Detect which cell encompasses the target text, then output its (X, Y) center coordinate. 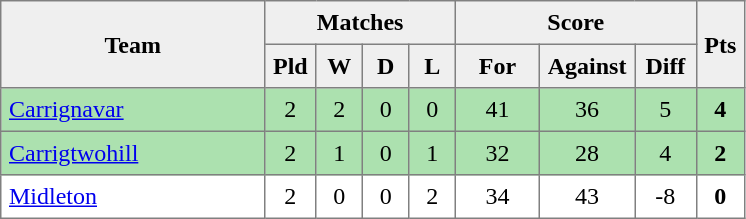
Carrigtwohill (133, 153)
Carrignavar (133, 110)
D (385, 66)
Against (586, 66)
Score (576, 23)
32 (497, 153)
28 (586, 153)
Team (133, 44)
Matches (360, 23)
-8 (666, 197)
43 (586, 197)
41 (497, 110)
For (497, 66)
36 (586, 110)
34 (497, 197)
W (339, 66)
Midleton (133, 197)
5 (666, 110)
Pld (290, 66)
Diff (666, 66)
L (432, 66)
Pts (720, 44)
